For the text-containing cell, return its midpoint in [x, y] coordinate format. 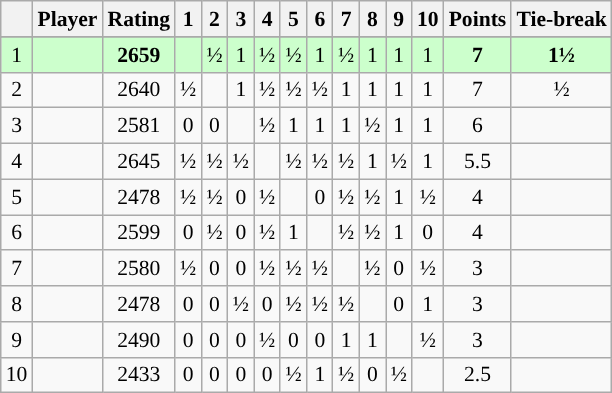
2599 [139, 233]
2581 [139, 126]
Rating [139, 19]
Tie-break [561, 19]
2580 [139, 269]
5.5 [478, 162]
2433 [139, 375]
2659 [139, 55]
Player [67, 19]
Points [478, 19]
2490 [139, 340]
1½ [561, 55]
2.5 [478, 375]
2645 [139, 162]
2640 [139, 90]
